Determine the (X, Y) coordinate at the center of the cell enclosing the given text.  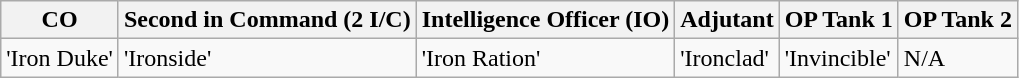
'Invincible' (838, 58)
N/A (958, 58)
Second in Command (2 I/C) (267, 20)
Intelligence Officer (IO) (546, 20)
'Ironside' (267, 58)
'Iron Ration' (546, 58)
OP Tank 1 (838, 20)
CO (60, 20)
Adjutant (727, 20)
'Iron Duke' (60, 58)
OP Tank 2 (958, 20)
'Ironclad' (727, 58)
